Extract the (x, y) coordinate from the center of the cell holding the provided text.  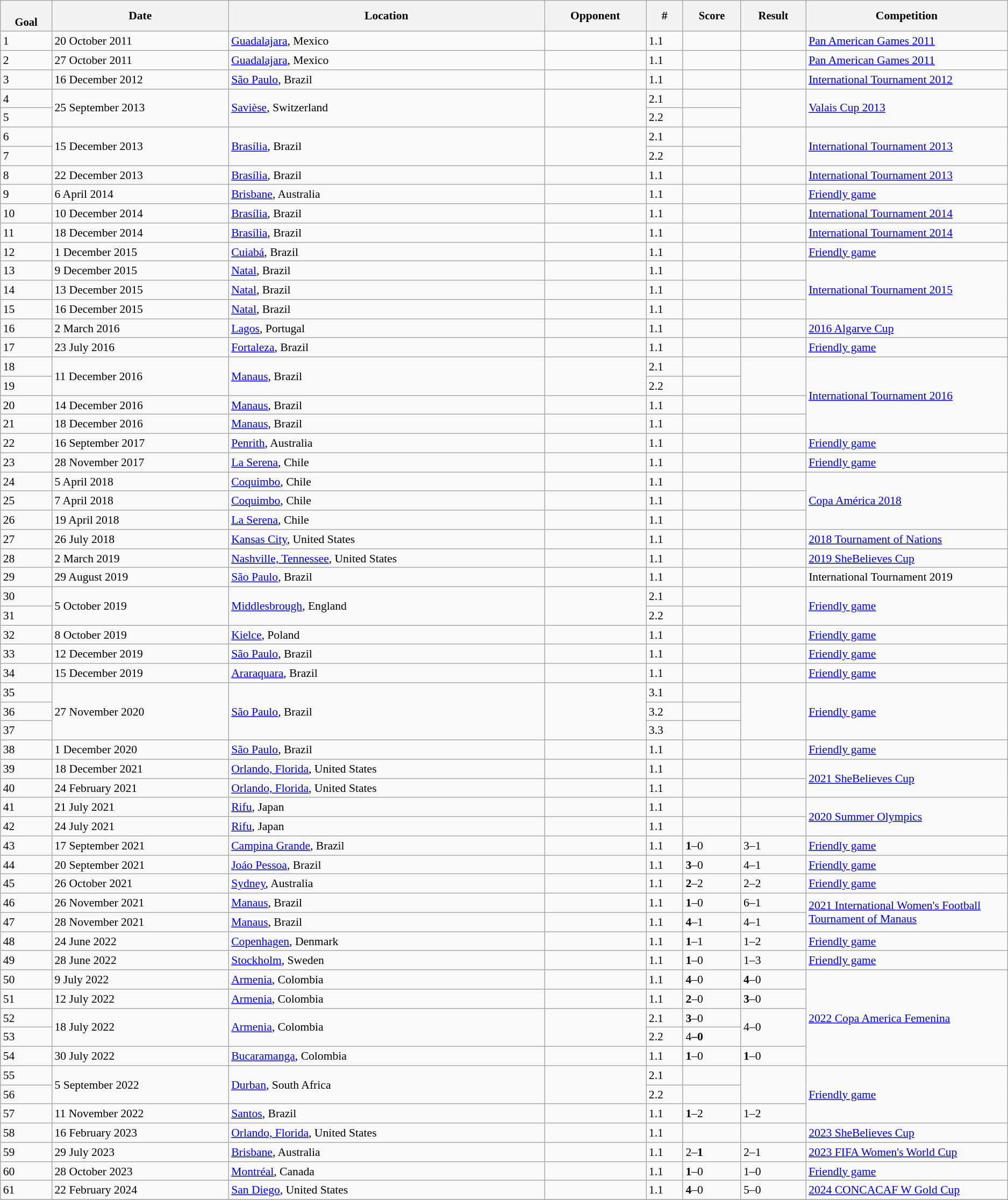
19 April 2018 (140, 520)
18 July 2022 (140, 1028)
15 (26, 310)
1–3 (773, 961)
27 November 2020 (140, 712)
27 (26, 539)
Competition (906, 16)
6–1 (773, 903)
5–0 (773, 1190)
International Tournament 2015 (906, 290)
11 (26, 233)
13 December 2015 (140, 290)
57 (26, 1114)
Result (773, 16)
52 (26, 1018)
28 November 2017 (140, 463)
2016 Algarve Cup (906, 328)
Penrith, Australia (386, 444)
12 July 2022 (140, 999)
International Tournament 2012 (906, 80)
12 (26, 252)
24 February 2021 (140, 788)
40 (26, 788)
30 July 2022 (140, 1056)
22 February 2024 (140, 1190)
22 (26, 444)
25 September 2013 (140, 109)
1–1 (712, 941)
9 July 2022 (140, 980)
51 (26, 999)
3–1 (773, 846)
4 (26, 99)
39 (26, 769)
Copa América 2018 (906, 501)
17 (26, 348)
20 (26, 405)
Sydney, Australia (386, 884)
20 October 2011 (140, 41)
Savièse, Switzerland (386, 109)
36 (26, 712)
International Tournament 2016 (906, 395)
San Diego, United States (386, 1190)
30 (26, 597)
3.3 (664, 731)
Campina Grande, Brazil (386, 846)
2021 International Women's Football Tournament of Manaus (906, 913)
24 (26, 482)
5 September 2022 (140, 1085)
Location (386, 16)
16 February 2023 (140, 1133)
47 (26, 923)
38 (26, 750)
17 September 2021 (140, 846)
10 (26, 213)
46 (26, 903)
23 (26, 463)
13 (26, 271)
5 (26, 118)
15 December 2019 (140, 673)
5 April 2018 (140, 482)
Score (712, 16)
29 July 2023 (140, 1152)
20 September 2021 (140, 865)
31 (26, 616)
61 (26, 1190)
Bucaramanga, Colombia (386, 1056)
53 (26, 1037)
Fortaleza, Brazil (386, 348)
Goal (26, 16)
18 (26, 367)
60 (26, 1172)
16 December 2012 (140, 80)
Araraquara, Brazil (386, 673)
26 (26, 520)
49 (26, 961)
2–0 (712, 999)
28 (26, 559)
7 April 2018 (140, 501)
54 (26, 1056)
21 July 2021 (140, 808)
1 (26, 41)
Date (140, 16)
Cuiabá, Brazil (386, 252)
1 December 2020 (140, 750)
3 (26, 80)
22 December 2013 (140, 175)
International Tournament 2019 (906, 577)
Copenhagen, Denmark (386, 941)
8 October 2019 (140, 635)
11 December 2016 (140, 376)
2 (26, 60)
Nashville, Tennessee, United States (386, 559)
3.2 (664, 712)
44 (26, 865)
# (664, 16)
6 April 2014 (140, 195)
2018 Tournament of Nations (906, 539)
29 (26, 577)
33 (26, 654)
56 (26, 1095)
27 October 2011 (140, 60)
2021 SheBelieves Cup (906, 778)
2022 Copa America Femenina (906, 1018)
1 December 2015 (140, 252)
12 December 2019 (140, 654)
Lagos, Portugal (386, 328)
Santos, Brazil (386, 1114)
19 (26, 386)
15 December 2013 (140, 146)
7 (26, 156)
18 December 2016 (140, 424)
24 June 2022 (140, 941)
18 December 2021 (140, 769)
9 December 2015 (140, 271)
50 (26, 980)
3.1 (664, 692)
28 November 2021 (140, 923)
8 (26, 175)
42 (26, 826)
Durban, South Africa (386, 1085)
2024 CONCACAF W Gold Cup (906, 1190)
14 (26, 290)
Kansas City, United States (386, 539)
16 September 2017 (140, 444)
35 (26, 692)
41 (26, 808)
Valais Cup 2013 (906, 109)
25 (26, 501)
10 December 2014 (140, 213)
26 July 2018 (140, 539)
32 (26, 635)
28 October 2023 (140, 1172)
Stockholm, Sweden (386, 961)
37 (26, 731)
2023 SheBelieves Cup (906, 1133)
5 October 2019 (140, 606)
28 June 2022 (140, 961)
21 (26, 424)
2 March 2019 (140, 559)
26 November 2021 (140, 903)
59 (26, 1152)
Kielce, Poland (386, 635)
23 July 2016 (140, 348)
34 (26, 673)
43 (26, 846)
2023 FIFA Women's World Cup (906, 1152)
24 July 2021 (140, 826)
2020 Summer Olympics (906, 817)
2019 SheBelieves Cup (906, 559)
Opponent (596, 16)
9 (26, 195)
11 November 2022 (140, 1114)
16 December 2015 (140, 310)
58 (26, 1133)
2 March 2016 (140, 328)
48 (26, 941)
Montréal, Canada (386, 1172)
18 December 2014 (140, 233)
16 (26, 328)
6 (26, 137)
55 (26, 1076)
14 December 2016 (140, 405)
Middlesbrough, England (386, 606)
26 October 2021 (140, 884)
29 August 2019 (140, 577)
45 (26, 884)
Joáo Pessoa, Brazil (386, 865)
